Find where the given text appears and provide that cell's center as (X, Y) coordinate. 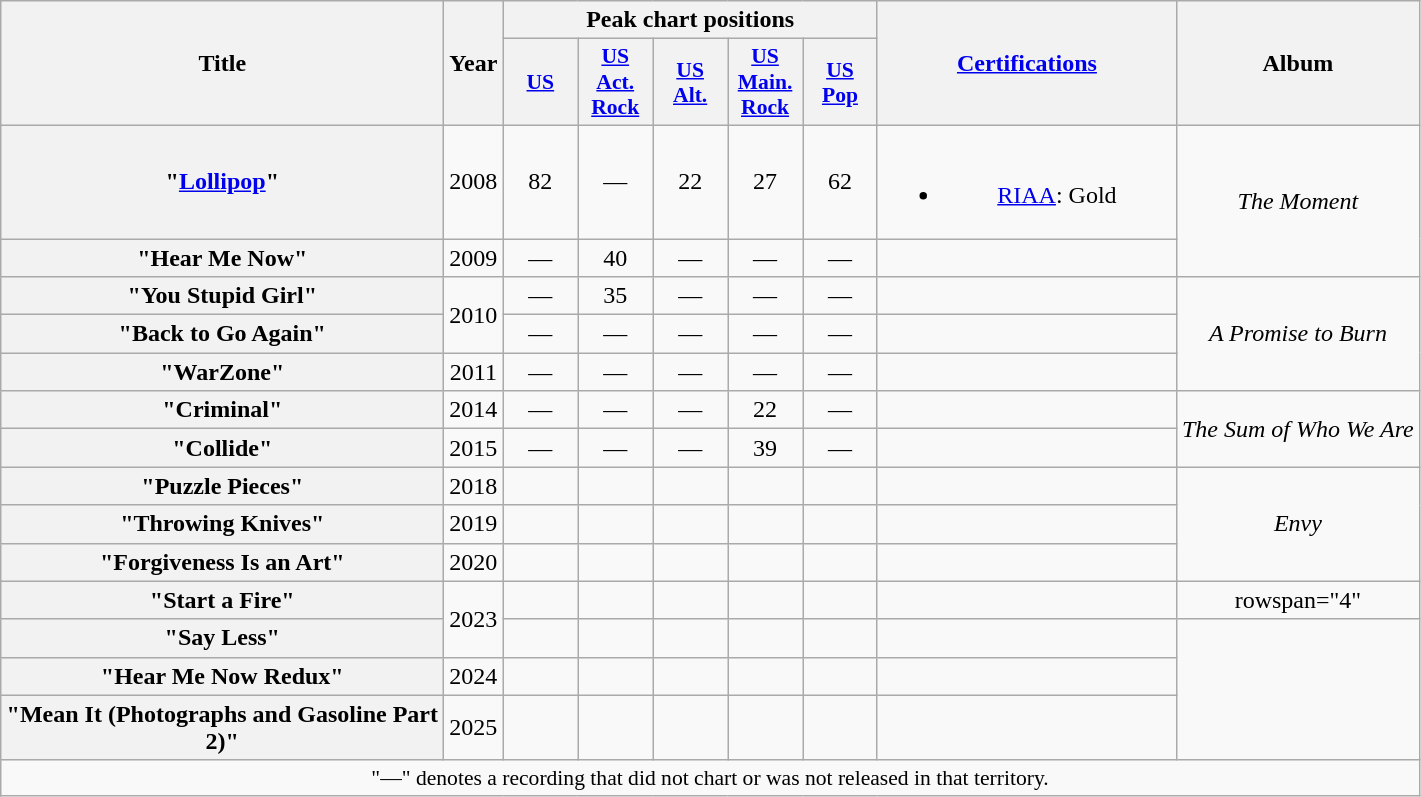
USPop (840, 82)
The Sum of Who We Are (1298, 429)
Peak chart positions (690, 20)
2014 (474, 410)
A Promise to Burn (1298, 334)
"You Stupid Girl" (222, 296)
2009 (474, 257)
2023 (474, 619)
2019 (474, 524)
"Forgiveness Is an Art" (222, 562)
"—" denotes a recording that did not chart or was not released in that territory. (710, 778)
39 (766, 448)
Certifications (1026, 64)
RIAA: Gold (1026, 182)
rowspan="4" (1298, 600)
Envy (1298, 524)
62 (840, 182)
27 (766, 182)
"Say Less" (222, 638)
2025 (474, 728)
2011 (474, 372)
"Hear Me Now" (222, 257)
2024 (474, 676)
2010 (474, 315)
US Act. Rock (616, 82)
"Hear Me Now Redux" (222, 676)
USAlt. (690, 82)
US (540, 82)
82 (540, 182)
Title (222, 64)
35 (616, 296)
"Throwing Knives" (222, 524)
2018 (474, 486)
Year (474, 64)
"Collide" (222, 448)
"Puzzle Pieces" (222, 486)
2008 (474, 182)
"Back to Go Again" (222, 334)
"Start a Fire" (222, 600)
40 (616, 257)
USMain.Rock (766, 82)
"Lollipop" (222, 182)
Album (1298, 64)
2020 (474, 562)
2015 (474, 448)
"WarZone" (222, 372)
"Criminal" (222, 410)
The Moment (1298, 200)
"Mean It (Photographs and Gasoline Part 2)" (222, 728)
